Identify which cell holds the provided text, then report its (X, Y) central coordinate. 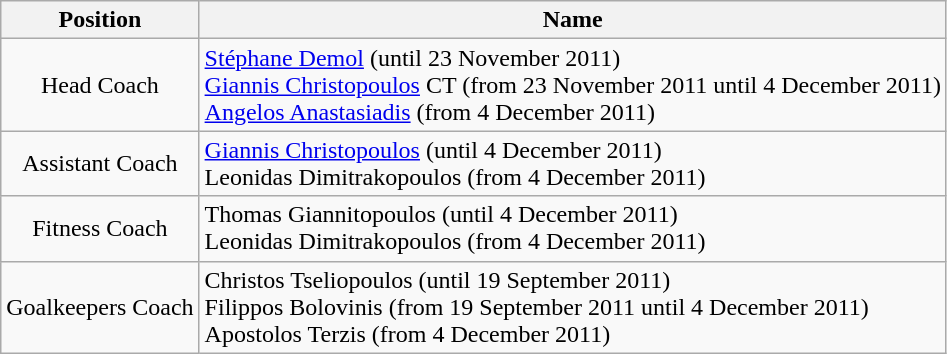
Head Coach (100, 85)
Name (572, 20)
Giannis Christopoulos (until 4 December 2011)Leonidas Dimitrakopoulos (from 4 December 2011) (572, 164)
Position (100, 20)
Fitness Coach (100, 228)
Assistant Coach (100, 164)
Thomas Giannitopoulos (until 4 December 2011)Leonidas Dimitrakopoulos (from 4 December 2011) (572, 228)
Goalkeepers Coach (100, 307)
